Capture the cell that displays the provided text and extract its [x, y] central coordinate. 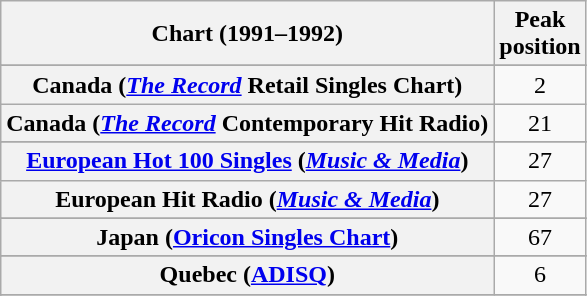
Canada (The Record Contemporary Hit Radio) [248, 123]
67 [540, 237]
Peakposition [540, 34]
European Hit Radio (Music & Media) [248, 199]
European Hot 100 Singles (Music & Media) [248, 161]
2 [540, 85]
Canada (The Record Retail Singles Chart) [248, 85]
Quebec (ADISQ) [248, 275]
Chart (1991–1992) [248, 34]
6 [540, 275]
21 [540, 123]
Japan (Oricon Singles Chart) [248, 237]
